Pinpoint the cell where the given text exists, returning its (X, Y) midpoint coordinate. 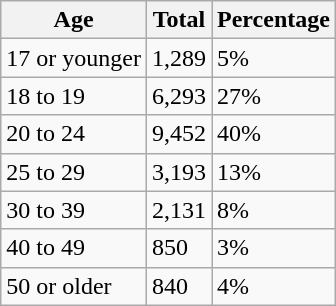
30 to 39 (74, 210)
13% (274, 172)
3% (274, 248)
1,289 (178, 58)
Percentage (274, 20)
Age (74, 20)
3,193 (178, 172)
25 to 29 (74, 172)
5% (274, 58)
50 or older (74, 286)
20 to 24 (74, 134)
840 (178, 286)
40 to 49 (74, 248)
9,452 (178, 134)
8% (274, 210)
850 (178, 248)
27% (274, 96)
40% (274, 134)
4% (274, 286)
2,131 (178, 210)
17 or younger (74, 58)
6,293 (178, 96)
Total (178, 20)
18 to 19 (74, 96)
